Output the [X, Y] coordinate of the center of the cell containing the given text.  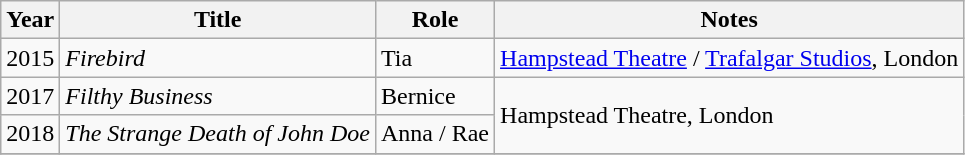
2018 [30, 134]
2015 [30, 58]
Tia [434, 58]
Role [434, 20]
Notes [730, 20]
Year [30, 20]
Anna / Rae [434, 134]
The Strange Death of John Doe [218, 134]
Hampstead Theatre / Trafalgar Studios, London [730, 58]
Filthy Business [218, 96]
Firebird [218, 58]
2017 [30, 96]
Bernice [434, 96]
Title [218, 20]
Hampstead Theatre, London [730, 115]
